For the text-containing cell, return its midpoint in [X, Y] coordinate format. 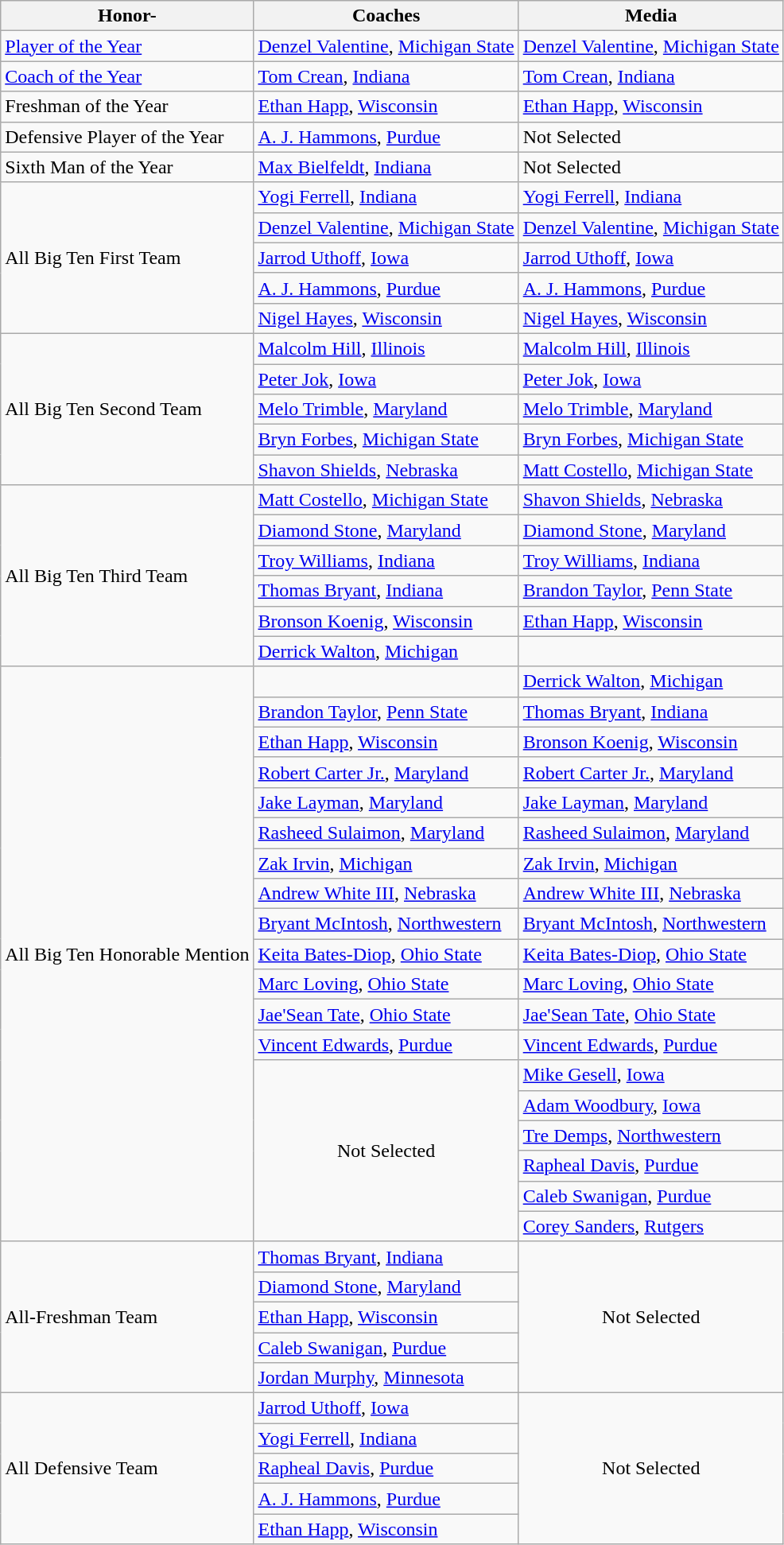
Coaches [386, 16]
All Big Ten Third Team [127, 576]
All Big Ten Honorable Mention [127, 954]
Media [650, 16]
Sixth Man of the Year [127, 167]
Jordan Murphy, Minnesota [386, 1378]
All Big Ten First Team [127, 258]
Mike Gesell, Iowa [650, 1075]
Corey Sanders, Rutgers [650, 1226]
Defensive Player of the Year [127, 137]
Adam Woodbury, Iowa [650, 1105]
All Big Ten Second Team [127, 409]
Max Bielfeldt, Indiana [386, 167]
Honor- [127, 16]
Coach of the Year [127, 76]
Player of the Year [127, 46]
All Defensive Team [127, 1469]
Tre Demps, Northwestern [650, 1135]
All-Freshman Team [127, 1317]
Freshman of the Year [127, 107]
